Pinpoint the cell where the given text exists, returning its (X, Y) midpoint coordinate. 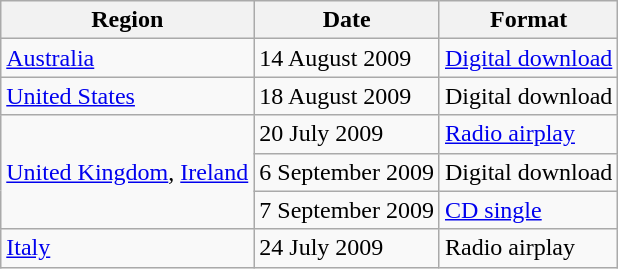
7 September 2009 (347, 210)
United States (128, 96)
Italy (128, 248)
Australia (128, 58)
Date (347, 20)
Region (128, 20)
United Kingdom, Ireland (128, 172)
18 August 2009 (347, 96)
20 July 2009 (347, 134)
6 September 2009 (347, 172)
Format (528, 20)
24 July 2009 (347, 248)
14 August 2009 (347, 58)
CD single (528, 210)
